Pinpoint the cell where the given text exists, returning its (x, y) midpoint coordinate. 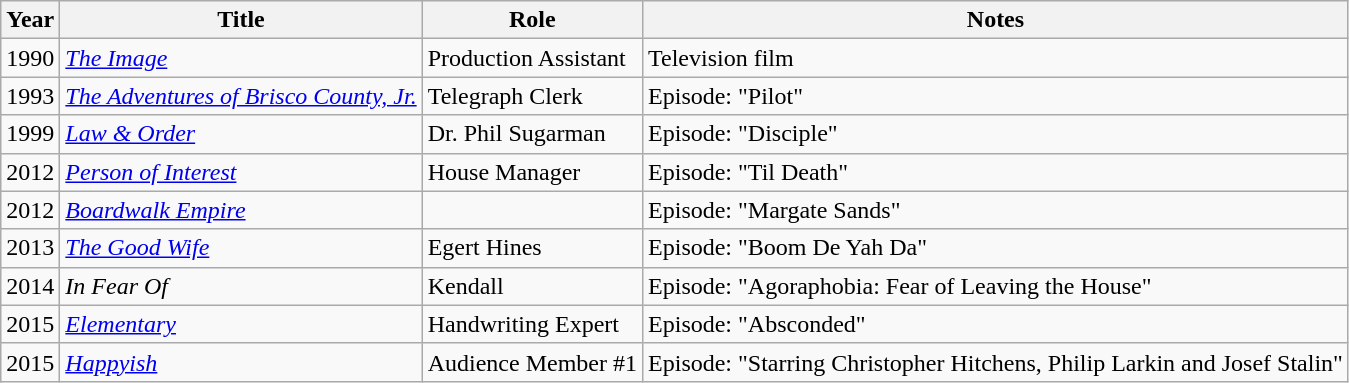
The Good Wife (241, 248)
Episode: "Agoraphobia: Fear of Leaving the House" (996, 286)
1999 (30, 134)
Title (241, 20)
Role (532, 20)
Handwriting Expert (532, 324)
Episode: "Absconded" (996, 324)
1993 (30, 96)
Kendall (532, 286)
2014 (30, 286)
The Adventures of Brisco County, Jr. (241, 96)
Production Assistant (532, 58)
Year (30, 20)
Television film (996, 58)
Law & Order (241, 134)
Episode: "Pilot" (996, 96)
House Manager (532, 172)
Happyish (241, 362)
Episode: "Til Death" (996, 172)
In Fear Of (241, 286)
The Image (241, 58)
Episode: "Starring Christopher Hitchens, Philip Larkin and Josef Stalin" (996, 362)
Person of Interest (241, 172)
1990 (30, 58)
Dr. Phil Sugarman (532, 134)
Telegraph Clerk (532, 96)
Egert Hines (532, 248)
Episode: "Margate Sands" (996, 210)
2013 (30, 248)
Episode: "Disciple" (996, 134)
Episode: "Boom De Yah Da" (996, 248)
Boardwalk Empire (241, 210)
Notes (996, 20)
Audience Member #1 (532, 362)
Elementary (241, 324)
